Find where the given text appears and provide that cell's center as (x, y) coordinate. 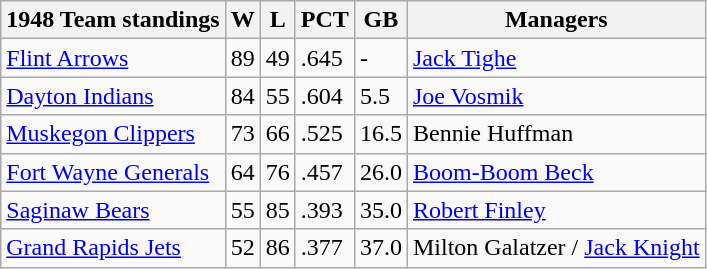
Robert Finley (556, 210)
85 (278, 210)
86 (278, 248)
Muskegon Clippers (113, 134)
.393 (324, 210)
GB (380, 20)
76 (278, 172)
Dayton Indians (113, 96)
1948 Team standings (113, 20)
84 (242, 96)
Milton Galatzer / Jack Knight (556, 248)
89 (242, 58)
.377 (324, 248)
.645 (324, 58)
Fort Wayne Generals (113, 172)
26.0 (380, 172)
Bennie Huffman (556, 134)
37.0 (380, 248)
PCT (324, 20)
Jack Tighe (556, 58)
52 (242, 248)
.604 (324, 96)
73 (242, 134)
L (278, 20)
16.5 (380, 134)
- (380, 58)
5.5 (380, 96)
66 (278, 134)
Saginaw Bears (113, 210)
Flint Arrows (113, 58)
Grand Rapids Jets (113, 248)
Boom-Boom Beck (556, 172)
W (242, 20)
.457 (324, 172)
Managers (556, 20)
49 (278, 58)
Joe Vosmik (556, 96)
.525 (324, 134)
35.0 (380, 210)
64 (242, 172)
